Search for the cell housing the specified text and yield its [x, y] center coordinate. 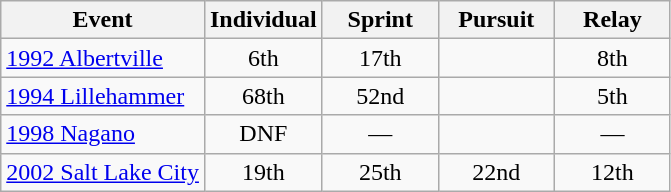
17th [380, 58]
1998 Nagano [103, 134]
Event [103, 20]
5th [612, 96]
68th [263, 96]
Pursuit [496, 20]
52nd [380, 96]
2002 Salt Lake City [103, 172]
12th [612, 172]
Relay [612, 20]
6th [263, 58]
19th [263, 172]
25th [380, 172]
1992 Albertville [103, 58]
1994 Lillehammer [103, 96]
8th [612, 58]
22nd [496, 172]
Sprint [380, 20]
Individual [263, 20]
DNF [263, 134]
